Detect which cell encompasses the target text, then output its (X, Y) center coordinate. 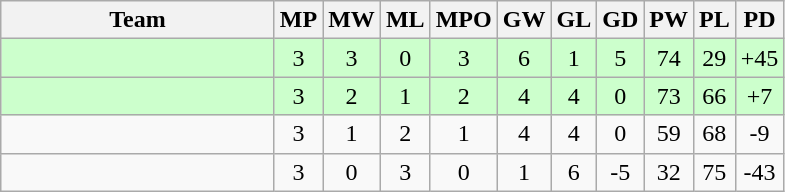
MPO (464, 20)
GL (574, 20)
75 (714, 172)
5 (620, 58)
32 (669, 172)
GD (620, 20)
PL (714, 20)
MP (298, 20)
MW (352, 20)
PW (669, 20)
+45 (760, 58)
+7 (760, 96)
66 (714, 96)
74 (669, 58)
59 (669, 134)
-9 (760, 134)
PD (760, 20)
Team (138, 20)
68 (714, 134)
73 (669, 96)
-43 (760, 172)
GW (524, 20)
29 (714, 58)
ML (405, 20)
-5 (620, 172)
